Return [X, Y] of the center of cell containing provided text 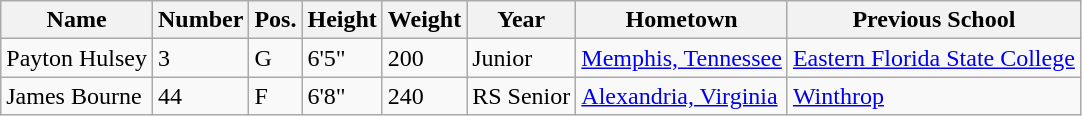
Winthrop [934, 96]
Previous School [934, 20]
Junior [522, 58]
Payton Hulsey [77, 58]
3 [200, 58]
Eastern Florida State College [934, 58]
Weight [424, 20]
200 [424, 58]
Hometown [682, 20]
240 [424, 96]
Year [522, 20]
Pos. [276, 20]
6'8" [342, 96]
6'5" [342, 58]
Memphis, Tennessee [682, 58]
44 [200, 96]
F [276, 96]
Number [200, 20]
Name [77, 20]
G [276, 58]
RS Senior [522, 96]
James Bourne [77, 96]
Height [342, 20]
Alexandria, Virginia [682, 96]
